Identify which cell holds the provided text, then report its (x, y) central coordinate. 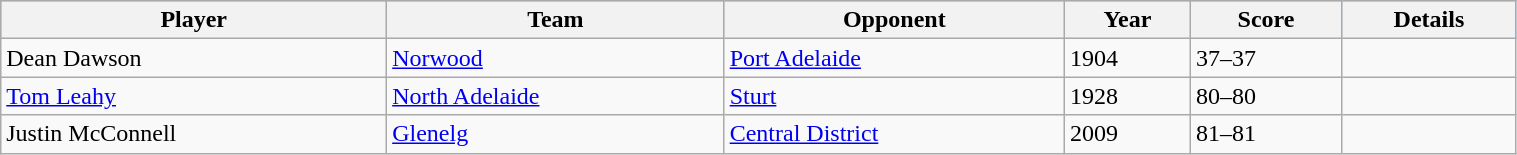
Glenelg (556, 134)
Team (556, 20)
Details (1429, 20)
1904 (1127, 58)
81–81 (1266, 134)
Justin McConnell (194, 134)
Opponent (894, 20)
80–80 (1266, 96)
Central District (894, 134)
Tom Leahy (194, 96)
Score (1266, 20)
North Adelaide (556, 96)
1928 (1127, 96)
37–37 (1266, 58)
Norwood (556, 58)
Player (194, 20)
Year (1127, 20)
Dean Dawson (194, 58)
2009 (1127, 134)
Port Adelaide (894, 58)
Sturt (894, 96)
